Capture the cell that displays the provided text and extract its (x, y) central coordinate. 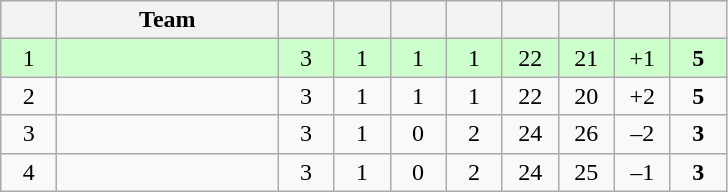
25 (586, 172)
26 (586, 134)
21 (586, 58)
4 (29, 172)
+1 (642, 58)
–1 (642, 172)
20 (586, 96)
+2 (642, 96)
Team (168, 20)
–2 (642, 134)
